For the text-containing cell, return its midpoint in [X, Y] coordinate format. 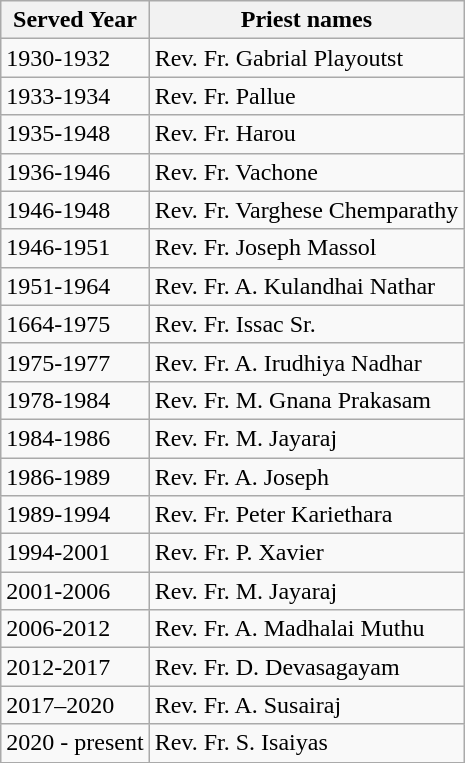
1935-1948 [75, 134]
Rev. Fr. A. Madhalai Muthu [306, 629]
Rev. Fr. Harou [306, 134]
Rev. Fr. M. Gnana Prakasam [306, 400]
Rev. Fr. Varghese Chemparathy [306, 210]
1951-1964 [75, 286]
1946-1951 [75, 248]
Rev. Fr. P. Xavier [306, 553]
1994-2001 [75, 553]
1984-1986 [75, 438]
Rev. Fr. A. Susairaj [306, 705]
Rev. Fr. Vachone [306, 172]
1989-1994 [75, 515]
1933-1934 [75, 96]
Rev. Fr. A. Joseph [306, 477]
Rev. Fr. D. Devasagayam [306, 667]
Rev. Fr. Peter Kariethara [306, 515]
2006-2012 [75, 629]
2017–2020 [75, 705]
1946-1948 [75, 210]
Rev. Fr. Issac Sr. [306, 324]
2001-2006 [75, 591]
Rev. Fr. Joseph Massol [306, 248]
Rev. Fr. Pallue [306, 96]
Priest names [306, 20]
Rev. Fr. S. Isaiyas [306, 743]
1664-1975 [75, 324]
Rev. Fr. A. Kulandhai Nathar [306, 286]
2020 - present [75, 743]
2012-2017 [75, 667]
1936-1946 [75, 172]
1975-1977 [75, 362]
1930-1932 [75, 58]
Served Year [75, 20]
1978-1984 [75, 400]
Rev. Fr. Gabrial Playoutst [306, 58]
1986-1989 [75, 477]
Rev. Fr. A. Irudhiya Nadhar [306, 362]
